Identify which cell holds the provided text, then report its (X, Y) central coordinate. 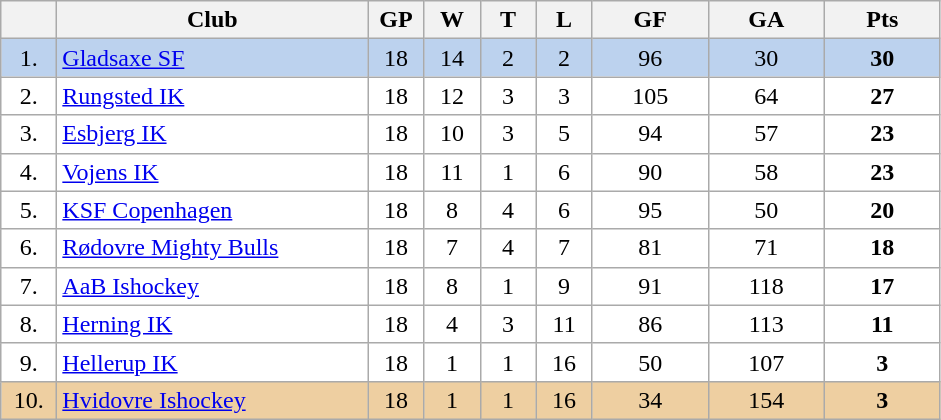
GP (396, 20)
T (508, 20)
7. (29, 286)
71 (766, 248)
5 (564, 134)
81 (650, 248)
KSF Copenhagen (212, 210)
Rødovre Mighty Bulls (212, 248)
3. (29, 134)
105 (650, 96)
86 (650, 324)
34 (650, 400)
L (564, 20)
118 (766, 286)
Esbjerg IK (212, 134)
6. (29, 248)
5. (29, 210)
1. (29, 58)
27 (882, 96)
W (452, 20)
Hellerup IK (212, 362)
90 (650, 172)
9. (29, 362)
GA (766, 20)
58 (766, 172)
Gladsaxe SF (212, 58)
20 (882, 210)
57 (766, 134)
96 (650, 58)
GF (650, 20)
Rungsted IK (212, 96)
91 (650, 286)
8. (29, 324)
10. (29, 400)
94 (650, 134)
95 (650, 210)
2. (29, 96)
Vojens IK (212, 172)
14 (452, 58)
113 (766, 324)
Hvidovre Ishockey (212, 400)
Herning IK (212, 324)
9 (564, 286)
154 (766, 400)
64 (766, 96)
107 (766, 362)
12 (452, 96)
Pts (882, 20)
17 (882, 286)
AaB Ishockey (212, 286)
10 (452, 134)
4. (29, 172)
Club (212, 20)
